For the text-containing cell, return its midpoint in (X, Y) coordinate format. 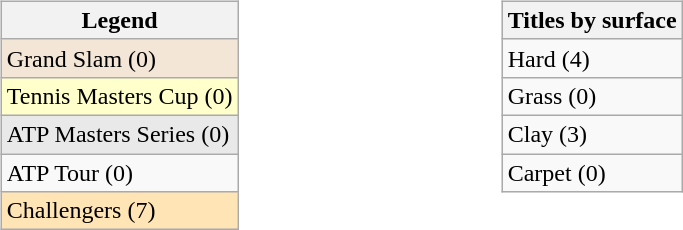
Grand Slam (0) (120, 58)
Grass (0) (592, 96)
Challengers (7) (120, 211)
Titles by surface (592, 20)
ATP Tour (0) (120, 173)
Legend (120, 20)
Clay (3) (592, 134)
Hard (4) (592, 58)
Carpet (0) (592, 173)
Tennis Masters Cup (0) (120, 96)
ATP Masters Series (0) (120, 134)
